Pinpoint the cell where the given text exists, returning its (x, y) midpoint coordinate. 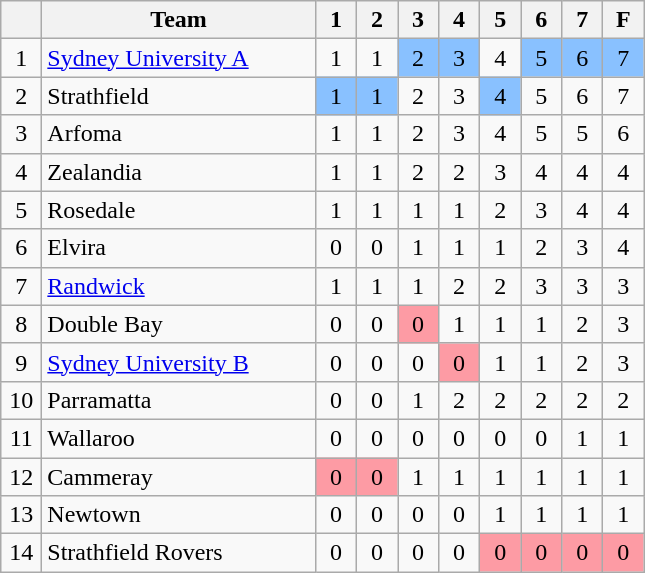
Wallaroo (179, 438)
F (624, 20)
8 (22, 324)
Parramatta (179, 400)
11 (22, 438)
Rosedale (179, 210)
Strathfield Rovers (179, 553)
Sydney University B (179, 362)
10 (22, 400)
Double Bay (179, 324)
Zealandia (179, 172)
Arfoma (179, 134)
Strathfield (179, 96)
12 (22, 477)
14 (22, 553)
Team (179, 20)
Elvira (179, 248)
Randwick (179, 286)
9 (22, 362)
13 (22, 515)
Newtown (179, 515)
Cammeray (179, 477)
Sydney University A (179, 58)
